Determine the (X, Y) coordinate at the center of the cell enclosing the given text.  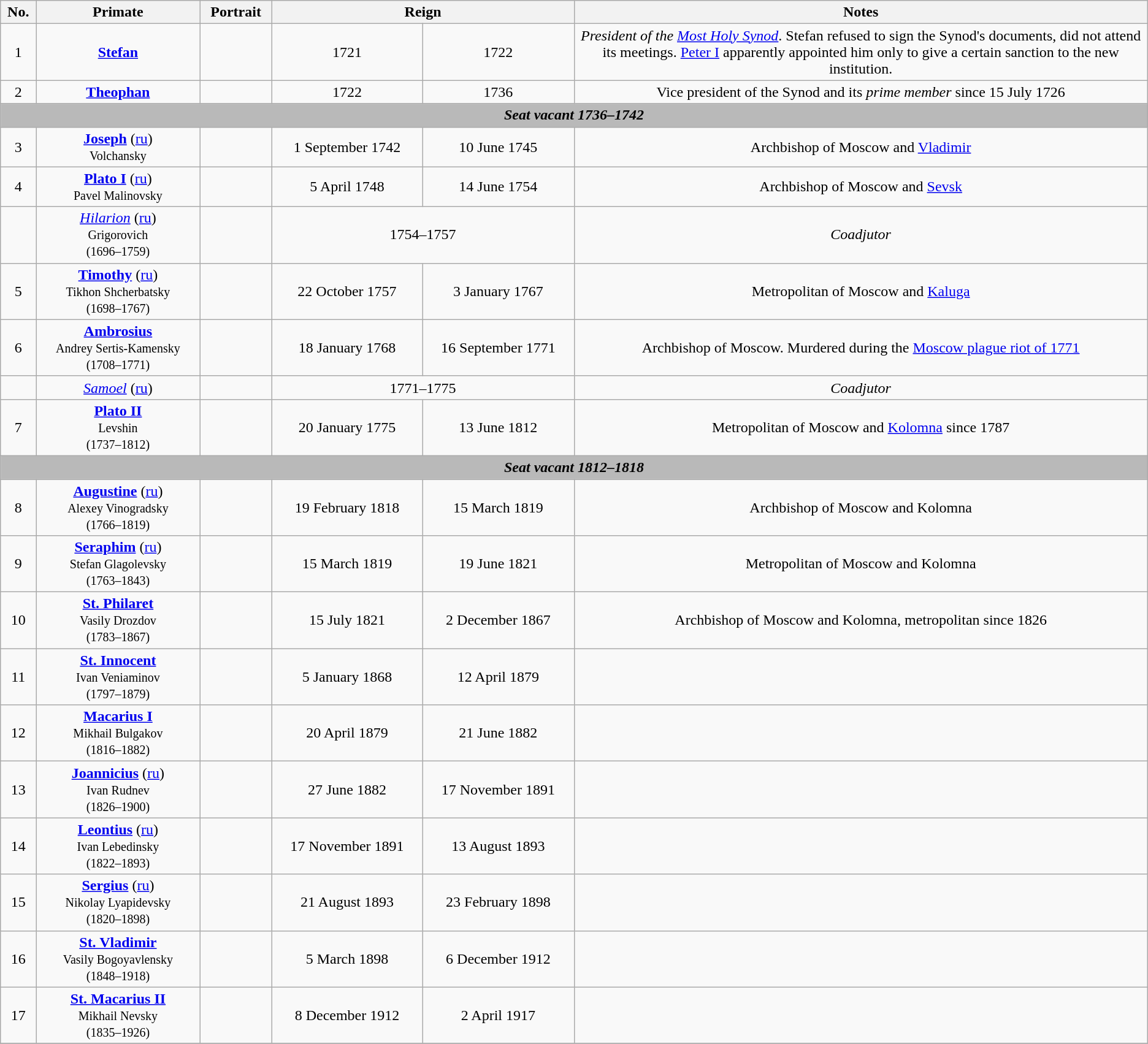
Vice president of the Synod and its prime member since 15 July 1726 (861, 92)
1754–1757 (423, 235)
3 (18, 147)
21 June 1882 (498, 733)
Sergius (ru)Nikolay Lyapidevsky(1820–1898) (118, 902)
18 January 1768 (347, 348)
St. VladimirVasily Bogoyavlensky(1848–1918) (118, 959)
16 September 1771 (498, 348)
Augustine (ru)Alexey Vinogradsky(1766–1819) (118, 508)
Theophan (118, 92)
Joannicius (ru)Ivan Rudnev(1826–1900) (118, 790)
Plato IILevshin(1737–1812) (118, 427)
Archbishop of Moscow. Murdered during the Moscow plague riot of 1771 (861, 348)
20 January 1775 (347, 427)
St. Macarius IIMikhail Nevsky(1835–1926) (118, 1015)
Metropolitan of Moscow and Kolomna since 1787 (861, 427)
Plato I (ru)Pavel Malinovsky (118, 186)
Archbishop of Moscow and Kolomna, metropolitan since 1826 (861, 620)
St. InnocentIvan Veniaminov(1797–1879) (118, 677)
Samoel (ru) (118, 387)
22 October 1757 (347, 291)
1 (18, 52)
19 February 1818 (347, 508)
Notes (861, 12)
20 April 1879 (347, 733)
Seat vacant 1736–1742 (574, 115)
5 January 1868 (347, 677)
8 December 1912 (347, 1015)
Archbishop of Moscow and Kolomna (861, 508)
19 June 1821 (498, 564)
13 June 1812 (498, 427)
Timothy (ru)Tikhon Shcherbatsky(1698–1767) (118, 291)
23 February 1898 (498, 902)
13 August 1893 (498, 846)
12 April 1879 (498, 677)
4 (18, 186)
10 June 1745 (498, 147)
5 April 1748 (347, 186)
27 June 1882 (347, 790)
10 (18, 620)
8 (18, 508)
15 July 1821 (347, 620)
Portrait (235, 12)
7 (18, 427)
1 September 1742 (347, 147)
5 (18, 291)
6 December 1912 (498, 959)
21 August 1893 (347, 902)
14 June 1754 (498, 186)
Seat vacant 1812–1818 (574, 467)
13 (18, 790)
St. PhilaretVasily Drozdov(1783–1867) (118, 620)
2 December 1867 (498, 620)
Stefan (118, 52)
Joseph (ru)Volchansky (118, 147)
9 (18, 564)
Primate (118, 12)
3 January 1767 (498, 291)
Archbishop of Moscow and Sevsk (861, 186)
Reign (423, 12)
Macarius IMikhail Bulgakov(1816–1882) (118, 733)
2 April 1917 (498, 1015)
Archbishop of Moscow and Vladimir (861, 147)
1721 (347, 52)
5 March 1898 (347, 959)
1736 (498, 92)
11 (18, 677)
AmbrosiusAndrey Sertis-Kamensky(1708–1771) (118, 348)
1771–1775 (423, 387)
Metropolitan of Moscow and Kolomna (861, 564)
Hilarion (ru)Grigorovich(1696–1759) (118, 235)
No. (18, 12)
15 (18, 902)
Metropolitan of Moscow and Kaluga (861, 291)
14 (18, 846)
Seraphim (ru)Stefan Glagolevsky(1763–1843) (118, 564)
17 (18, 1015)
6 (18, 348)
Leontius (ru)Ivan Lebedinsky(1822–1893) (118, 846)
12 (18, 733)
2 (18, 92)
16 (18, 959)
